Extract the [x, y] coordinate from the center of the cell holding the provided text.  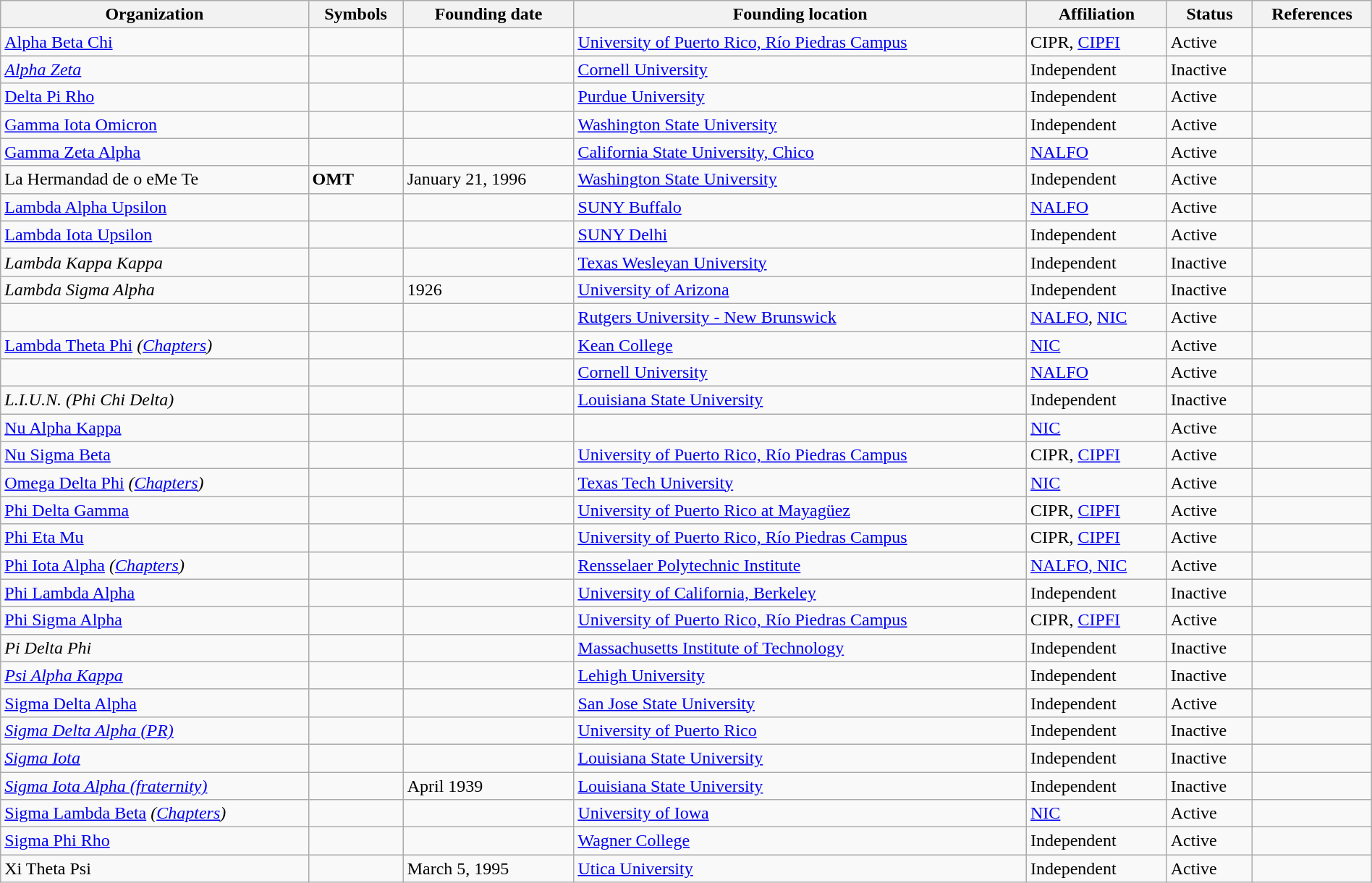
Texas Wesleyan University [800, 262]
Xi Theta Psi [155, 869]
Gamma Zeta Alpha [155, 152]
Omega Delta Phi (Chapters) [155, 483]
Sigma Iota Alpha (fraternity) [155, 785]
January 21, 1996 [488, 179]
University of California, Berkeley [800, 593]
Rutgers University - New Brunswick [800, 317]
Kean College [800, 345]
Sigma Phi Rho [155, 841]
Psi Alpha Kappa [155, 675]
Lambda Alpha Upsilon [155, 207]
Gamma Iota Omicron [155, 124]
Phi Sigma Alpha [155, 620]
Wagner College [800, 841]
Texas Tech University [800, 483]
Utica University [800, 869]
Alpha Zeta [155, 69]
University of Puerto Rico at Mayagüez [800, 510]
Lambda Kappa Kappa [155, 262]
Nu Sigma Beta [155, 455]
Lambda Sigma Alpha [155, 290]
Sigma Iota [155, 758]
San Jose State University [800, 703]
April 1939 [488, 785]
Sigma Delta Alpha [155, 703]
SUNY Delhi [800, 235]
University of Iowa [800, 814]
Phi Delta Gamma [155, 510]
Sigma Lambda Beta (Chapters) [155, 814]
Delta Pi Rho [155, 97]
Alpha Beta Chi [155, 42]
Massachusetts Institute of Technology [800, 648]
Pi Delta Phi [155, 648]
Status [1210, 14]
University of Arizona [800, 290]
Symbols [356, 14]
Affiliation [1097, 14]
Organization [155, 14]
Rensselaer Polytechnic Institute [800, 565]
References [1312, 14]
Purdue University [800, 97]
March 5, 1995 [488, 869]
University of Puerto Rico [800, 730]
La Hermandad de o eMe Te [155, 179]
Lambda Theta Phi (Chapters) [155, 345]
Phi Eta Mu [155, 538]
SUNY Buffalo [800, 207]
Phi Iota Alpha (Chapters) [155, 565]
Phi Lambda Alpha [155, 593]
L.I.U.N. (Phi Chi Delta) [155, 400]
1926 [488, 290]
Founding date [488, 14]
Lehigh University [800, 675]
California State University, Chico [800, 152]
Founding location [800, 14]
OMT [356, 179]
Lambda Iota Upsilon [155, 235]
Sigma Delta Alpha (PR) [155, 730]
Nu Alpha Kappa [155, 428]
